Determine the [x, y] coordinate at the center of the cell enclosing the given text.  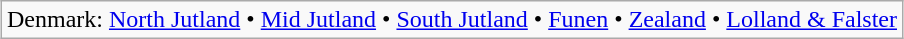
Denmark: North Jutland • Mid Jutland • South Jutland • Funen • Zealand • Lolland & Falster [452, 20]
